Locate the cell with the specified text and output its [X, Y] center coordinate. 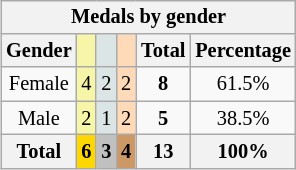
8 [163, 84]
100% [243, 152]
38.5% [243, 118]
3 [106, 152]
5 [163, 118]
Female [38, 84]
6 [87, 152]
Medals by gender [148, 17]
Percentage [243, 51]
61.5% [243, 84]
13 [163, 152]
Male [38, 118]
1 [106, 118]
Gender [38, 51]
